Find where the given text appears and provide that cell's center as [x, y] coordinate. 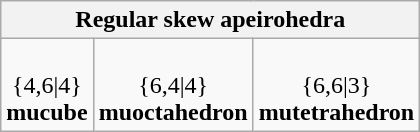
{6,6|3}mutetrahedron [336, 85]
Regular skew apeirohedra [210, 20]
{4,6|4}mucube [47, 85]
{6,4|4}muoctahedron [173, 85]
